Identify which cell holds the provided text, then report its [X, Y] central coordinate. 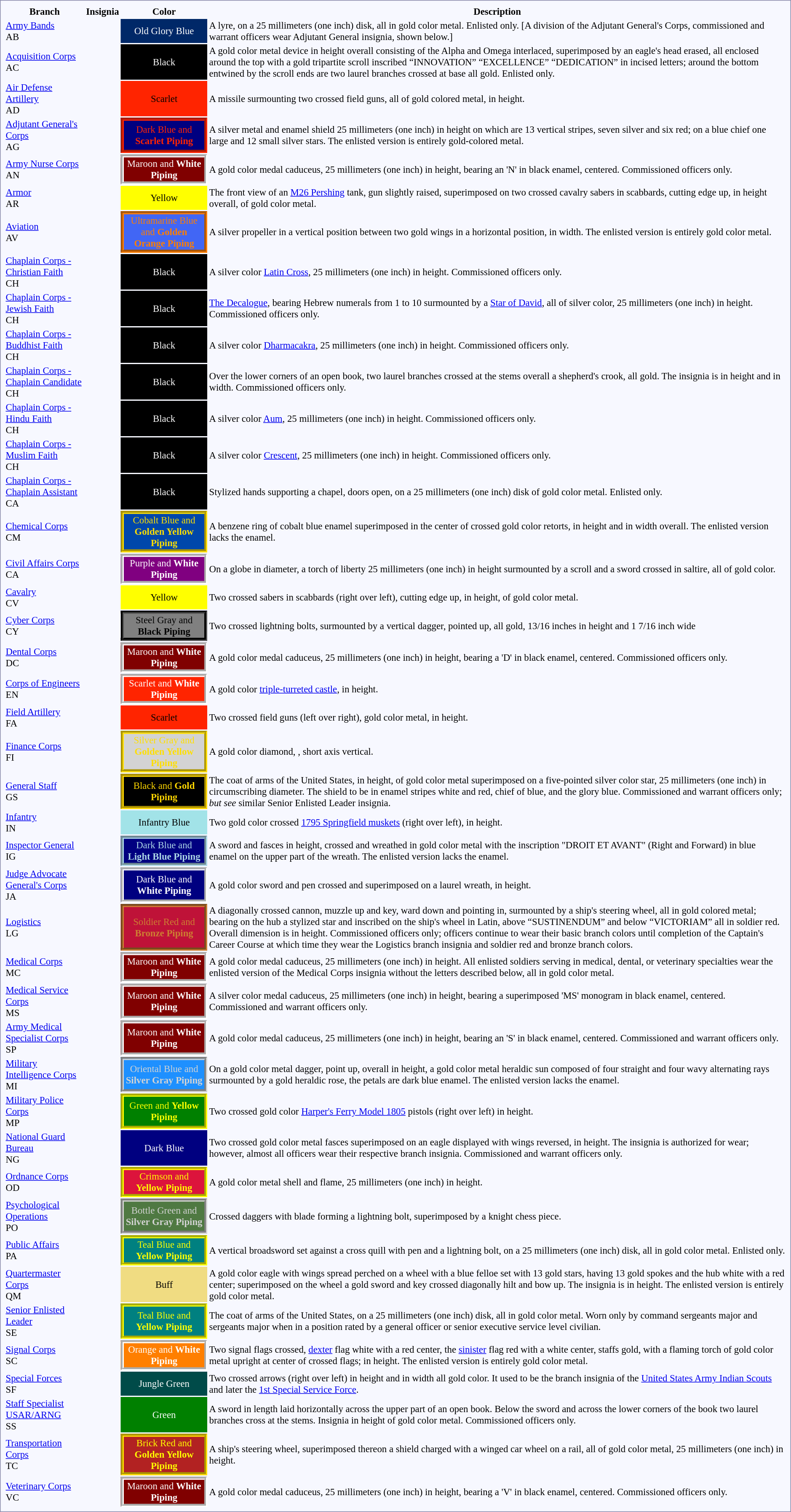
Two gold color crossed 1795 Springfield muskets (right over left), in height. [497, 823]
Oriental Blue and Silver Gray Piping [164, 1075]
Orange and White Piping [164, 1355]
Psychological OperationsPO [45, 1216]
Steel Gray and Black Piping [164, 626]
Insignia [103, 11]
Army Medical Specialist CorpsSP [45, 1038]
General StaffGS [45, 791]
A gold color medal caduceus, 25 millimeters (one inch) in height, bearing an 'S' in black enamel, centered. Commissioned and warrant officers only. [497, 1038]
InfantryIN [45, 823]
Two crossed field guns (left over right), gold color metal, in height. [497, 717]
Staff Specialist USAR/ARNGSS [45, 1415]
Corps of EngineersEN [45, 689]
CavalryCV [45, 598]
Dark Blue and Scarlet Piping [164, 135]
A missile surmounting two crossed field guns, all of gold colored metal, in height. [497, 99]
Two crossed lightning bolts, surmounted by a vertical dagger, pointed up, all gold, 13/16 inches in height and 1 7/16 inch wide [497, 626]
Chaplain Corps - Hindu FaithCH [45, 418]
Black and Gold Piping [164, 791]
Civil Affairs CorpsCA [45, 569]
A silver color Aum, 25 millimeters (one inch) in height. Commissioned officers only. [497, 418]
A gold color triple-turreted castle, in height. [497, 689]
Quartermaster CorpsQM [45, 1284]
A gold color diamond, , short axis vertical. [497, 752]
Senior Enlisted LeaderSE [45, 1321]
Finance CorpsFI [45, 752]
LogisticsLG [45, 927]
Dark Blue and White Piping [164, 885]
Signal CorpsSC [45, 1355]
Adjutant General's CorpsAG [45, 135]
Chaplain Corps - Jewish FaithCH [45, 308]
Infantry Blue [164, 823]
A silver color Dharmacakra, 25 millimeters (one inch) in height. Commissioned officers only. [497, 345]
Military Intelligence CorpsMI [45, 1075]
Two crossed sabers in scabbards (right over left), cutting edge up, in height, of gold color metal. [497, 598]
AviationAV [45, 232]
A gold color medal caduceus, 25 millimeters (one inch) in height, bearing an 'N' in black enamel, centered. Commissioned officers only. [497, 169]
Air Defense ArtilleryAD [45, 99]
A gold color medal caduceus, 25 millimeters (one inch) in height, bearing a 'D' in black enamel, centered. Commissioned officers only. [497, 657]
Army BandsAB [45, 31]
Chaplain Corps - Christian FaithCH [45, 272]
Transportation CorpsTC [45, 1455]
Branch [45, 11]
National Guard BureauNG [45, 1148]
Bottle Green and Silver Gray Piping [164, 1216]
Silver Gray and Golden Yellow Piping [164, 752]
Dark Blue and Light Blue Piping [164, 851]
Crossed daggers with blade forming a lightning bolt, superimposed by a knight chess piece. [497, 1216]
Medical CorpsMC [45, 967]
Cobalt Blue and Golden Yellow Piping [164, 532]
Chaplain Corps - Chaplain AssistantCA [45, 492]
Field ArtilleryFA [45, 717]
Green [164, 1415]
Veterinary CorpsVC [45, 1492]
Army Nurse CorpsAN [45, 169]
Dental CorpsDC [45, 657]
Medical Service CorpsMS [45, 1001]
Inspector GeneralIG [45, 851]
Old Glory Blue [164, 31]
Chaplain Corps - Muslim FaithCH [45, 455]
Buff [164, 1284]
Cyber CorpsCY [45, 626]
Scarlet and White Piping [164, 689]
Chaplain Corps - Chaplain CandidateCH [45, 382]
Brick Red and Golden Yellow Piping [164, 1455]
Acquisition CorpsAC [45, 62]
Ultramarine Blue and Golden Orange Piping [164, 232]
Soldier Red and Bronze Piping [164, 927]
Description [497, 11]
Special ForcesSF [45, 1384]
A silver color Latin Cross, 25 millimeters (one inch) in height. Commissioned officers only. [497, 272]
Dark Blue [164, 1148]
Ordnance CorpsOD [45, 1182]
Military Police CorpsMP [45, 1111]
A gold color medal caduceus, 25 millimeters (one inch) in height, bearing a 'V' in black enamel, centered. Commissioned officers only. [497, 1492]
Purple and White Piping [164, 569]
Judge Advocate General's CorpsJA [45, 885]
Green and Yellow Piping [164, 1111]
Public AffairsPA [45, 1250]
ArmorAR [45, 198]
Crimson and Yellow Piping [164, 1182]
Two crossed gold color Harper's Ferry Model 1805 pistols (right over left) in height. [497, 1111]
Chemical CorpsCM [45, 532]
A silver color Crescent, 25 millimeters (one inch) in height. Commissioned officers only. [497, 455]
Color [164, 11]
Chaplain Corps - Buddhist FaithCH [45, 345]
Jungle Green [164, 1384]
Stylized hands supporting a chapel, doors open, on a 25 millimeters (one inch) disk of gold color metal. Enlisted only. [497, 492]
A gold color sword and pen crossed and superimposed on a laurel wreath, in height. [497, 885]
A gold color metal shell and flame, 25 millimeters (one inch) in height. [497, 1182]
